Scan for the cell matching the given text and deliver its (X, Y) coordinate at center. 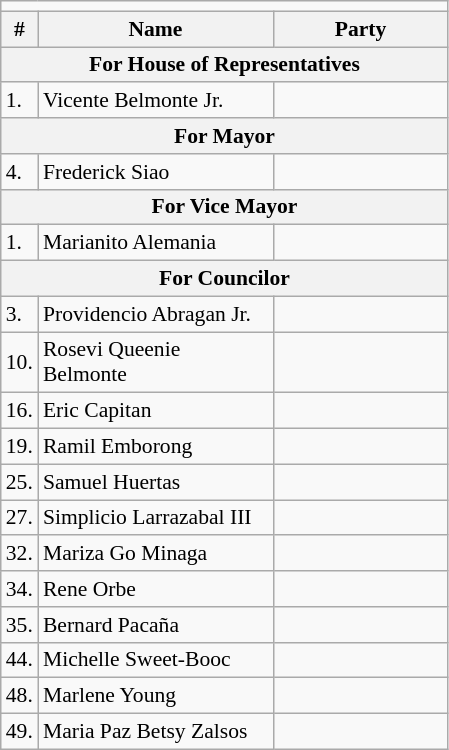
19. (20, 447)
Samuel Huertas (156, 482)
27. (20, 518)
Ramil Emborong (156, 447)
Marianito Alemania (156, 243)
Party (360, 29)
For House of Representatives (224, 65)
Michelle Sweet-Booc (156, 660)
Mariza Go Minaga (156, 554)
For Vice Mayor (224, 207)
16. (20, 411)
Name (156, 29)
Marlene Young (156, 696)
10. (20, 362)
4. (20, 172)
34. (20, 589)
48. (20, 696)
Maria Paz Betsy Zalsos (156, 732)
3. (20, 314)
25. (20, 482)
Rosevi Queenie Belmonte (156, 362)
Vicente Belmonte Jr. (156, 101)
32. (20, 554)
For Mayor (224, 136)
Eric Capitan (156, 411)
# (20, 29)
Bernard Pacaña (156, 625)
Simplicio Larrazabal III (156, 518)
44. (20, 660)
Frederick Siao (156, 172)
49. (20, 732)
35. (20, 625)
Rene Orbe (156, 589)
For Councilor (224, 279)
Providencio Abragan Jr. (156, 314)
